Locate the cell with the specified text and output its (X, Y) center coordinate. 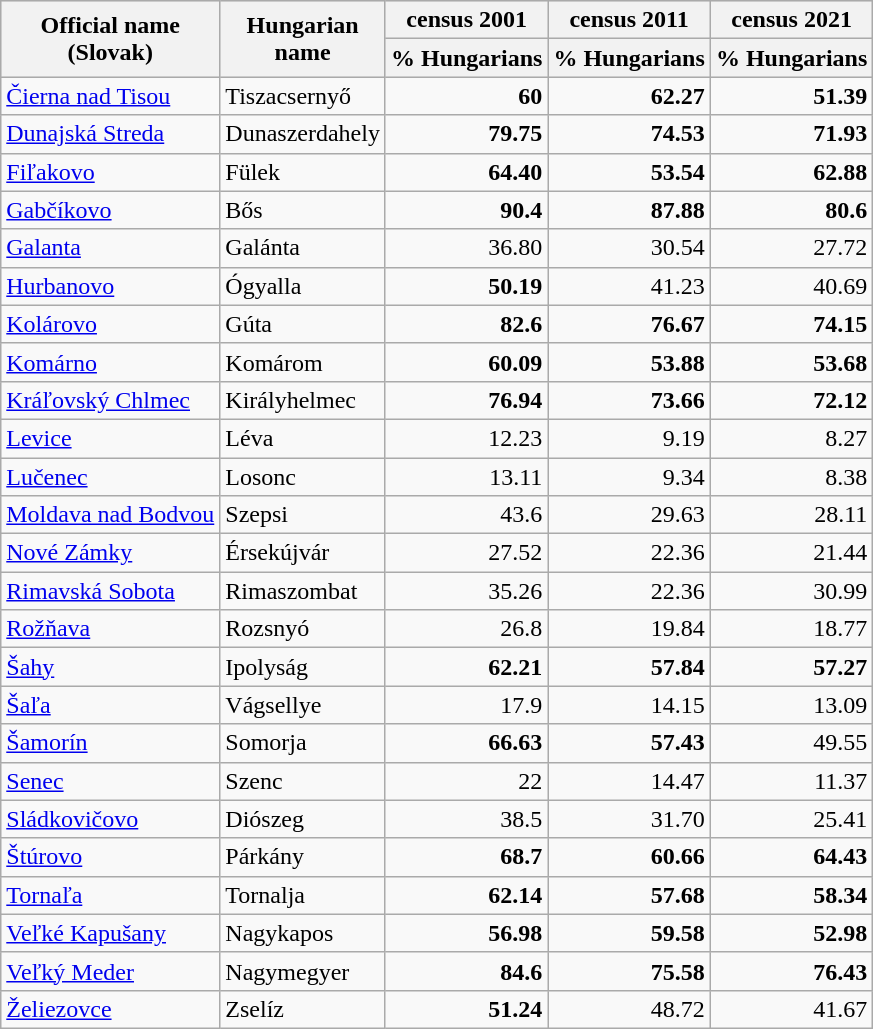
49.55 (791, 743)
Levice (110, 438)
Rozsnyó (303, 629)
57.68 (629, 895)
53.68 (791, 362)
Losonc (303, 477)
Dunaszerdahely (303, 134)
90.4 (466, 210)
35.26 (466, 591)
Tornaľa (110, 895)
62.21 (466, 667)
Rimavská Sobota (110, 591)
84.6 (466, 971)
53.88 (629, 362)
Galánta (303, 248)
13.09 (791, 705)
Kolárovo (110, 324)
Nagykapos (303, 933)
Hurbanovo (110, 286)
9.34 (629, 477)
66.63 (466, 743)
59.58 (629, 933)
51.39 (791, 96)
76.94 (466, 400)
64.43 (791, 857)
79.75 (466, 134)
Galanta (110, 248)
64.40 (466, 172)
25.41 (791, 819)
11.37 (791, 781)
41.67 (791, 1009)
Lučenec (110, 477)
30.54 (629, 248)
31.70 (629, 819)
Senec (110, 781)
21.44 (791, 553)
9.19 (629, 438)
56.98 (466, 933)
58.34 (791, 895)
Komárno (110, 362)
Šamorín (110, 743)
57.84 (629, 667)
74.15 (791, 324)
14.15 (629, 705)
13.11 (466, 477)
Moldava nad Bodvou (110, 515)
Szenc (303, 781)
Érsekújvár (303, 553)
Šahy (110, 667)
60.66 (629, 857)
51.24 (466, 1009)
50.19 (466, 286)
Hungarianname (303, 39)
72.12 (791, 400)
Dunajská Streda (110, 134)
60 (466, 96)
62.88 (791, 172)
27.52 (466, 553)
80.6 (791, 210)
36.80 (466, 248)
52.98 (791, 933)
Veľké Kapušany (110, 933)
Gabčíkovo (110, 210)
Šaľa (110, 705)
87.88 (629, 210)
Komárom (303, 362)
75.58 (629, 971)
Official name(Slovak) (110, 39)
38.5 (466, 819)
Léva (303, 438)
68.7 (466, 857)
60.09 (466, 362)
Tornalja (303, 895)
28.11 (791, 515)
43.6 (466, 515)
Diószeg (303, 819)
22 (466, 781)
Királyhelmec (303, 400)
48.72 (629, 1009)
Szepsi (303, 515)
Nagymegyer (303, 971)
Rožňava (110, 629)
Ógyalla (303, 286)
76.43 (791, 971)
82.6 (466, 324)
Gúta (303, 324)
Bős (303, 210)
26.8 (466, 629)
8.27 (791, 438)
census 2021 (791, 20)
40.69 (791, 286)
12.23 (466, 438)
Ipolyság (303, 667)
62.14 (466, 895)
Somorja (303, 743)
Vágsellye (303, 705)
19.84 (629, 629)
Čierna nad Tisou (110, 96)
27.72 (791, 248)
41.23 (629, 286)
Nové Zámky (110, 553)
Fülek (303, 172)
76.67 (629, 324)
57.43 (629, 743)
census 2001 (466, 20)
73.66 (629, 400)
71.93 (791, 134)
Štúrovo (110, 857)
14.47 (629, 781)
62.27 (629, 96)
Sládkovičovo (110, 819)
8.38 (791, 477)
74.53 (629, 134)
Želiezovce (110, 1009)
57.27 (791, 667)
29.63 (629, 515)
17.9 (466, 705)
18.77 (791, 629)
Párkány (303, 857)
census 2011 (629, 20)
Zselíz (303, 1009)
Fiľakovo (110, 172)
53.54 (629, 172)
Kráľovský Chlmec (110, 400)
Tiszacsernyő (303, 96)
Rimaszombat (303, 591)
Veľký Meder (110, 971)
30.99 (791, 591)
